Extract the [X, Y] coordinate from the center of the cell holding the provided text.  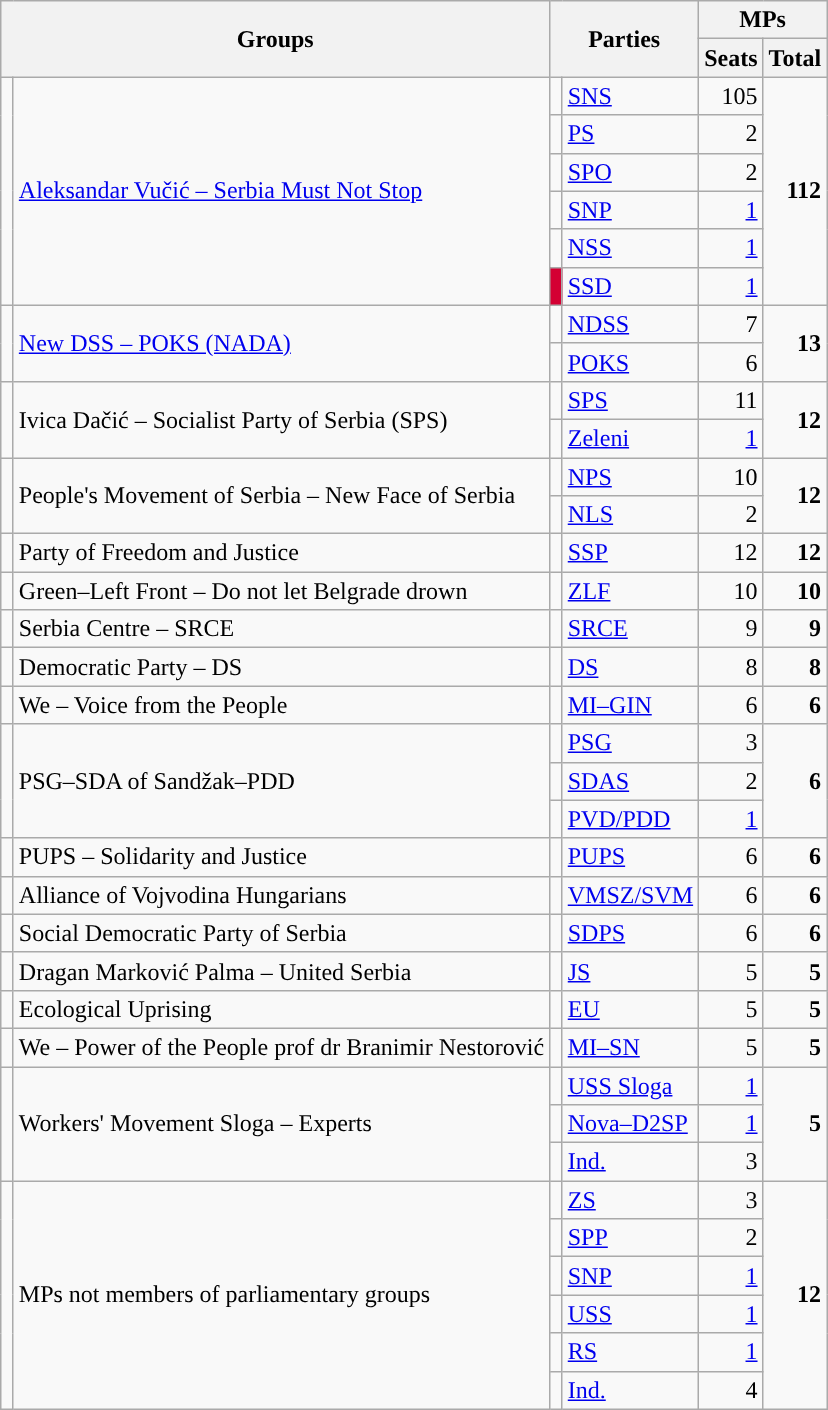
SRCE [630, 629]
Green–Left Front – Do not let Belgrade drown [281, 591]
EU [630, 1009]
MI–GIN [630, 705]
MI–SN [630, 1047]
MPs not members of parliamentary groups [281, 1295]
SPS [630, 400]
Serbia Centre – SRCE [281, 629]
Workers' Movement Sloga – Experts [281, 1123]
NPS [630, 477]
SSD [630, 286]
11 [731, 400]
SDPS [630, 933]
Aleksandar Vučić – Serbia Must Not Stop [281, 191]
USS Sloga [630, 1085]
SNS [630, 96]
NLS [630, 515]
Ecological Uprising [281, 1009]
USS [630, 1314]
JS [630, 971]
PSG–SDA of Sandžak–PDD [281, 781]
We – Power of the People prof dr Branimir Nestorović [281, 1047]
Groups [276, 39]
SSP [630, 553]
POKS [630, 362]
MPs [763, 20]
PS [630, 134]
13 [795, 343]
DS [630, 667]
Total [795, 58]
7 [731, 324]
PUPS [630, 857]
Social Democratic Party of Serbia [281, 933]
Parties [624, 39]
Dragan Marković Palma – United Serbia [281, 971]
Party of Freedom and Justice [281, 553]
112 [795, 191]
Nova–D2SP [630, 1124]
Seats [731, 58]
Ivica Dačić – Socialist Party of Serbia (SPS) [281, 419]
NDSS [630, 324]
ZLF [630, 591]
PVD/PDD [630, 819]
SPP [630, 1238]
PSG [630, 743]
VMSZ/SVM [630, 895]
SDAS [630, 781]
4 [731, 1390]
Zeleni [630, 438]
NSS [630, 248]
105 [731, 96]
PUPS – Solidarity and Justice [281, 857]
Alliance of Vojvodina Hungarians [281, 895]
Democratic Party – DS [281, 667]
New DSS – POKS (NADA) [281, 343]
ZS [630, 1200]
We – Voice from the People [281, 705]
SPO [630, 172]
RS [630, 1352]
People's Movement of Serbia – New Face of Serbia [281, 496]
